Extract the (x, y) coordinate from the center of the cell holding the provided text.  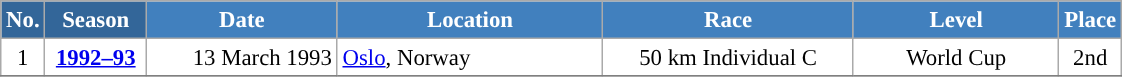
Season (96, 20)
13 March 1993 (242, 58)
Date (242, 20)
Level (956, 20)
Location (470, 20)
No. (23, 20)
2nd (1090, 58)
50 km Individual C (728, 58)
1 (23, 58)
1992–93 (96, 58)
Place (1090, 20)
World Cup (956, 58)
Race (728, 20)
Oslo, Norway (470, 58)
